Detect which cell encompasses the target text, then output its (x, y) center coordinate. 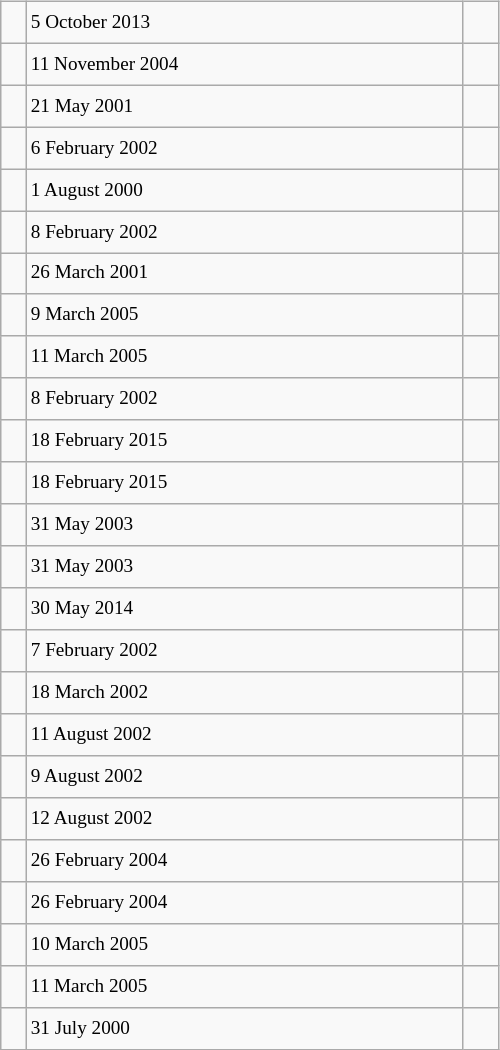
26 March 2001 (244, 274)
31 July 2000 (244, 1028)
10 March 2005 (244, 944)
6 February 2002 (244, 148)
7 February 2002 (244, 651)
11 August 2002 (244, 735)
1 August 2000 (244, 190)
30 May 2014 (244, 609)
9 March 2005 (244, 315)
21 May 2001 (244, 106)
12 August 2002 (244, 819)
9 August 2002 (244, 777)
11 November 2004 (244, 64)
5 October 2013 (244, 22)
18 March 2002 (244, 693)
